Pinpoint the cell where the given text exists, returning its (x, y) midpoint coordinate. 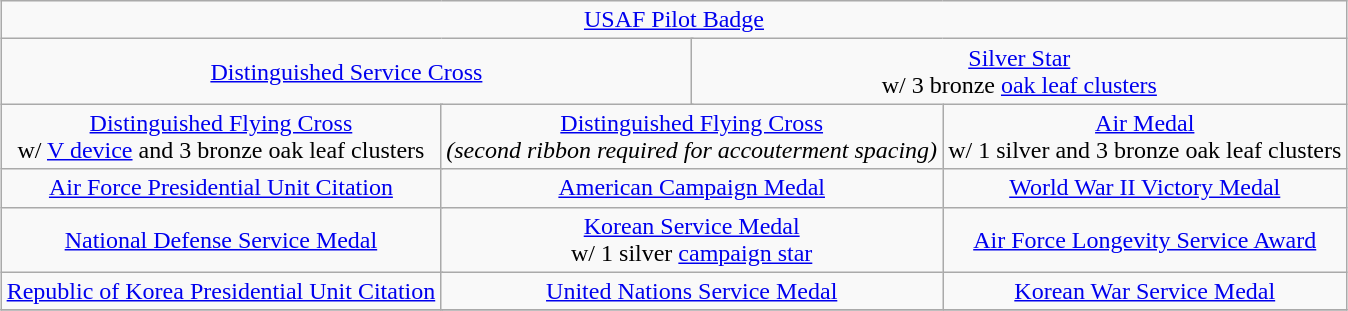
Air Medalw/ 1 silver and 3 bronze oak leaf clusters (1145, 136)
Distinguished Service Cross (346, 72)
United Nations Service Medal (692, 291)
Air Force Longevity Service Award (1145, 240)
Korean War Service Medal (1145, 291)
Air Force Presidential Unit Citation (221, 188)
USAF Pilot Badge (674, 20)
Silver Starw/ 3 bronze oak leaf clusters (1020, 72)
American Campaign Medal (692, 188)
World War II Victory Medal (1145, 188)
Distinguished Flying Crossw/ V device and 3 bronze oak leaf clusters (221, 136)
Distinguished Flying Cross(second ribbon required for accouterment spacing) (692, 136)
National Defense Service Medal (221, 240)
Korean Service Medalw/ 1 silver campaign star (692, 240)
Republic of Korea Presidential Unit Citation (221, 291)
